Capture the cell that displays the provided text and extract its (X, Y) central coordinate. 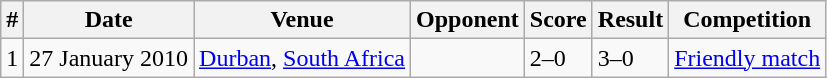
Date (109, 20)
3–0 (630, 58)
Friendly match (748, 58)
Opponent (468, 20)
27 January 2010 (109, 58)
Venue (302, 20)
Competition (748, 20)
Score (558, 20)
1 (12, 58)
2–0 (558, 58)
Durban, South Africa (302, 58)
Result (630, 20)
# (12, 20)
